Extract the [X, Y] coordinate from the center of the cell holding the provided text.  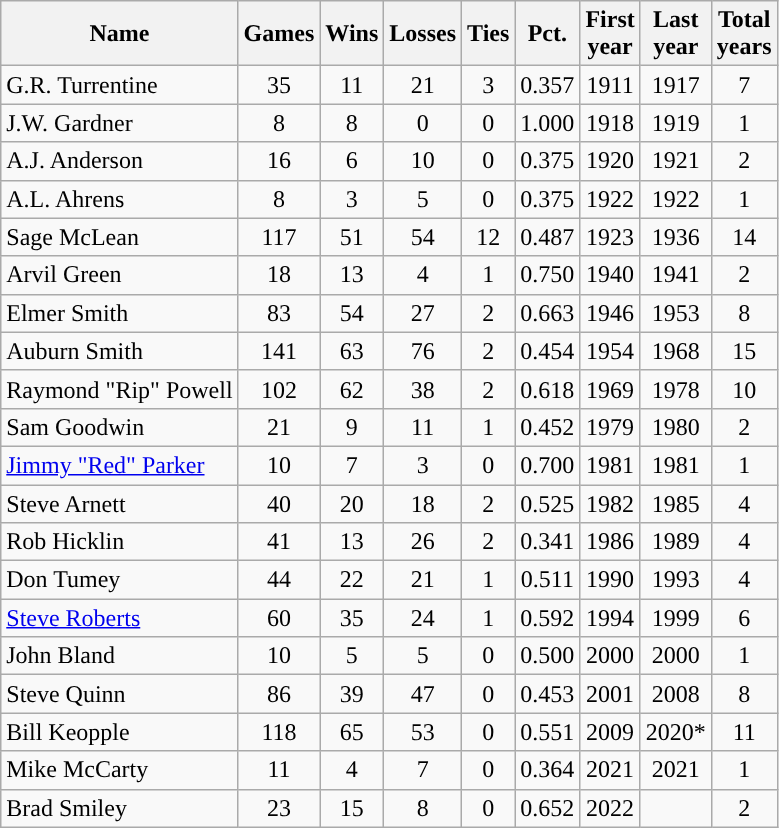
A.L. Ahrens [120, 199]
2001 [610, 694]
1969 [610, 389]
0.452 [548, 427]
Pct. [548, 34]
1911 [610, 85]
Auburn Smith [120, 351]
Steve Quinn [120, 694]
A.J. Anderson [120, 161]
Rob Hicklin [120, 542]
1953 [676, 313]
0.652 [548, 808]
1979 [610, 427]
51 [352, 237]
Sage McLean [120, 237]
0.663 [548, 313]
1986 [610, 542]
1999 [676, 618]
1994 [610, 618]
Mike McCarty [120, 770]
41 [279, 542]
1990 [610, 580]
Firstyear [610, 34]
Brad Smiley [120, 808]
2022 [610, 808]
1946 [610, 313]
83 [279, 313]
1923 [610, 237]
Games [279, 34]
44 [279, 580]
1941 [676, 275]
Wins [352, 34]
1940 [610, 275]
Ties [488, 34]
1993 [676, 580]
1968 [676, 351]
John Bland [120, 656]
1919 [676, 123]
1918 [610, 123]
117 [279, 237]
Elmer Smith [120, 313]
20 [352, 503]
40 [279, 503]
60 [279, 618]
9 [352, 427]
0.357 [548, 85]
53 [423, 732]
Raymond "Rip" Powell [120, 389]
1978 [676, 389]
0.500 [548, 656]
39 [352, 694]
0.364 [548, 770]
65 [352, 732]
76 [423, 351]
16 [279, 161]
12 [488, 237]
1920 [610, 161]
J.W. Gardner [120, 123]
0.525 [548, 503]
Jimmy "Red" Parker [120, 465]
Arvil Green [120, 275]
0.454 [548, 351]
0.551 [548, 732]
22 [352, 580]
26 [423, 542]
Sam Goodwin [120, 427]
2009 [610, 732]
1985 [676, 503]
Losses [423, 34]
62 [352, 389]
0.618 [548, 389]
63 [352, 351]
102 [279, 389]
86 [279, 694]
Lastyear [676, 34]
0.511 [548, 580]
1917 [676, 85]
1982 [610, 503]
0.487 [548, 237]
2020* [676, 732]
Steve Arnett [120, 503]
24 [423, 618]
1936 [676, 237]
118 [279, 732]
47 [423, 694]
1980 [676, 427]
0.453 [548, 694]
141 [279, 351]
1.000 [548, 123]
Don Tumey [120, 580]
0.750 [548, 275]
0.592 [548, 618]
1989 [676, 542]
G.R. Turrentine [120, 85]
0.341 [548, 542]
23 [279, 808]
Bill Keopple [120, 732]
Name [120, 34]
1921 [676, 161]
Steve Roberts [120, 618]
38 [423, 389]
2008 [676, 694]
0.700 [548, 465]
27 [423, 313]
Totalyears [744, 34]
14 [744, 237]
1954 [610, 351]
